Return the [x, y] coordinate for the center point of the cell that contains the specified text.  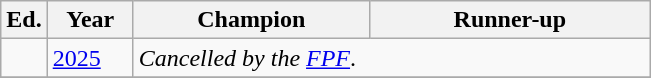
2025 [90, 58]
Champion [251, 20]
Cancelled by the FPF. [392, 58]
Year [90, 20]
Ed. [24, 20]
Runner-up [510, 20]
